Locate the cell with the specified text and output its [x, y] center coordinate. 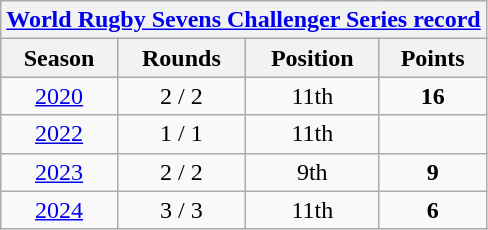
Position [312, 58]
Season [60, 58]
3 / 3 [181, 210]
World Rugby Sevens Challenger Series record [244, 20]
Points [432, 58]
9 [432, 172]
6 [432, 210]
2024 [60, 210]
1 / 1 [181, 134]
Rounds [181, 58]
9th [312, 172]
2022 [60, 134]
2020 [60, 96]
2023 [60, 172]
16 [432, 96]
